Determine the [x, y] coordinate at the center of the cell enclosing the given text.  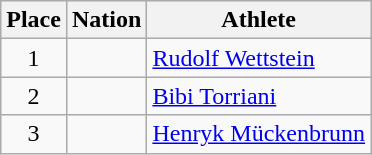
Athlete [259, 20]
3 [34, 134]
Rudolf Wettstein [259, 58]
Nation [106, 20]
Henryk Mückenbrunn [259, 134]
Bibi Torriani [259, 96]
2 [34, 96]
Place [34, 20]
1 [34, 58]
